Scan for the cell matching the given text and deliver its (X, Y) coordinate at center. 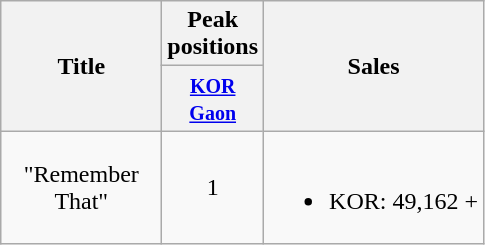
KOR: 49,162 + (374, 188)
1 (213, 188)
KORGaon (213, 98)
"Remember That" (82, 188)
Title (82, 66)
Sales (374, 66)
Peak positions (213, 34)
